Extract the (x, y) coordinate from the center of the cell holding the provided text.  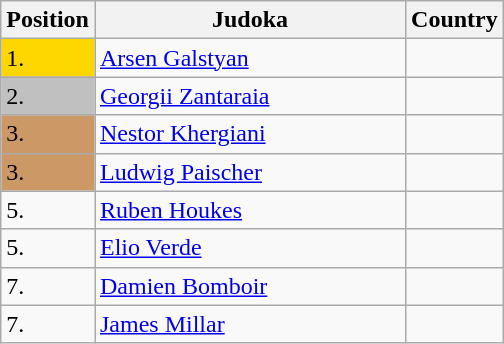
Elio Verde (250, 248)
Georgii Zantaraia (250, 96)
Nestor Khergiani (250, 134)
Ruben Houkes (250, 210)
1. (48, 58)
James Millar (250, 324)
Arsen Galstyan (250, 58)
2. (48, 96)
Position (48, 20)
Damien Bomboir (250, 286)
Ludwig Paischer (250, 172)
Country (455, 20)
Judoka (250, 20)
